Extract the [X, Y] coordinate from the center of the cell holding the provided text.  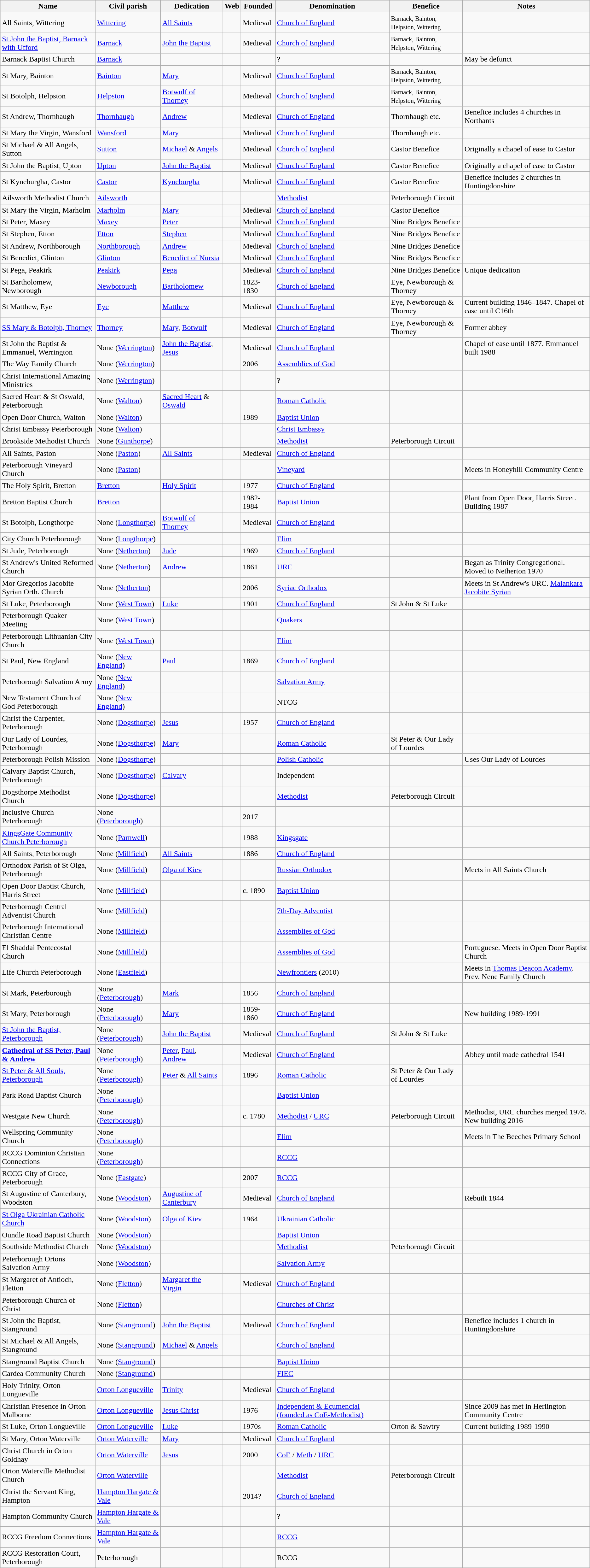
Thornhaugh [128, 117]
Notes [526, 6]
Castor [128, 182]
St Peter & All Souls, Peterborough [48, 1075]
Paul [192, 661]
Peter [192, 222]
Meets in Honeyhill Community Centre [526, 469]
1896 [258, 1075]
St Stephen, Etton [48, 234]
St Luke, Orton Longueville [48, 1427]
Newfrontiers (2010) [332, 972]
Christ Church in Orton Goldhay [48, 1455]
2007 [258, 1178]
New building 1989-1991 [526, 1013]
St Andrew, Thornhaugh [48, 117]
St John the Baptist, Barnack with Ufford [48, 43]
Peterborough Ortons Salvation Army [48, 1263]
Peterborough Central Adventist Church [48, 911]
St Margaret of Antioch, Fletton [48, 1284]
Life Church Peterborough [48, 972]
Peterborough Lithuanian City Church [48, 640]
Maxey [128, 222]
Bretton Baptist Church [48, 502]
Benefice includes 4 churches in Northants [526, 117]
St Mary, Peterborough [48, 1013]
Park Road Baptist Church [48, 1096]
The Holy Spirit, Bretton [48, 486]
Peterborough Polish Mission [48, 760]
Stephen [192, 234]
St Mary, Orton Waterville [48, 1439]
St Bartholomew, Newborough [48, 286]
Chapel of ease until 1877. Emmanuel built 1988 [526, 348]
Sutton [128, 149]
Portuguese. Meets in Open Door Baptist Church [526, 952]
Ukrainian Catholic [332, 1219]
FIEC [332, 1374]
2014? [258, 1496]
Stanground Baptist Church [48, 1362]
Orton & Sawtry [426, 1427]
1886 [258, 854]
St Pega, Peakirk [48, 270]
Christ Embassy [332, 429]
St Botolph, Longthorpe [48, 522]
RCCG Dominion Christian Connections [48, 1157]
Christian Presence in Orton Malborne [48, 1411]
None (Eastfield) [128, 972]
1988 [258, 837]
Westgate New Church [48, 1116]
Peterborough Church of Christ [48, 1304]
Peter & All Saints [192, 1075]
Southside Methodist Church [48, 1247]
Bartholomew [192, 286]
Wittering [128, 23]
Holy Spirit [192, 486]
St Botolph, Helpston [48, 96]
Wansford [128, 133]
Ailsworth [128, 198]
St Peter, Maxey [48, 222]
St Olga Ukrainian Catholic Church [48, 1219]
Christ Embassy Peterborough [48, 429]
St Andrew's United Reformed Church [48, 567]
Independent [332, 776]
RCCG Freedom Connections [48, 1537]
Benefice [426, 6]
New Testament Church of God Peterborough [48, 702]
Bainton [128, 76]
Christ the Carpenter, Peterborough [48, 722]
Civil parish [128, 6]
Dedication [192, 6]
Etton [128, 234]
1901 [258, 604]
St Luke, Peterborough [48, 604]
None (Parnwell) [128, 837]
SS Mary & Botolph, Thorney [48, 327]
Methodist, URC churches merged 1978. New building 2016 [526, 1116]
1957 [258, 722]
Peterborough Salvation Army [48, 681]
Oundle Road Baptist Church [48, 1235]
URC [332, 567]
St John the Baptist & Emmanuel, Werrington [48, 348]
St Matthew, Eye [48, 307]
1969 [258, 551]
Peakirk [128, 270]
1869 [258, 661]
Eye [128, 307]
Sacred Heart & St Oswald, Peterborough [48, 401]
Independent & Ecumencial (founded as CoE-Methodist) [332, 1411]
Christ the Servant King, Hampton [48, 1496]
Northborough [128, 246]
Churches of Christ [332, 1304]
Margaret the Virgin [192, 1284]
Calvary [192, 776]
Kingsgate [332, 837]
St Augustine of Canterbury, Woodston [48, 1198]
Orthodox Parish of St Olga, Peterborough [48, 870]
John the Baptist, Jesus [192, 348]
None (Eastgate) [128, 1178]
St Michael & All Angels, Stanground [48, 1345]
El Shaddai Pentecostal Church [48, 952]
St Jude, Peterborough [48, 551]
Polish Catholic [332, 760]
Cardea Community Church [48, 1374]
Abbey until made cathedral 1541 [526, 1054]
1856 [258, 993]
Russian Orthodox [332, 870]
St Andrew, Northborough [48, 246]
St John the Baptist, Stanground [48, 1325]
Trinity [192, 1390]
Peter, Paul, Andrew [192, 1054]
St Mary the Virgin, Wansford [48, 133]
Former abbey [526, 327]
St Paul, New England [48, 661]
None (Gunthorpe) [128, 441]
May be defunct [526, 59]
RCCG Restoration Court, Peterborough [48, 1558]
St Mary the Virgin, Marholm [48, 210]
Mary, Botwulf [192, 327]
Peterborough Vineyard Church [48, 469]
Wellspring Community Church [48, 1137]
All Saints, Paston [48, 453]
Meets in All Saints Church [526, 870]
Pega [192, 270]
Matthew [192, 307]
All Saints, Wittering [48, 23]
KingsGate Community Church Peterborough [48, 837]
St Mary, Bainton [48, 76]
Our Lady of Lourdes, Peterborough [48, 743]
Vineyard [332, 469]
Jude [192, 551]
Barnack Baptist Church [48, 59]
Current building 1846–1847. Chapel of ease until C16th [526, 307]
Inclusive Church Peterborough [48, 817]
City Church Peterborough [48, 539]
Upton [128, 165]
1970s [258, 1427]
2017 [258, 817]
Denomination [332, 6]
Brookside Methodist Church [48, 441]
1964 [258, 1219]
c. 1780 [258, 1116]
Unique dedication [526, 270]
Ailsworth Methodist Church [48, 198]
Benedict of Nursia [192, 258]
St Benedict, Glinton [48, 258]
Calvary Baptist Church, Peterborough [48, 776]
Peterborough [128, 1558]
All Saints, Peterborough [48, 854]
Glinton [128, 258]
Christ International Amazing Ministries [48, 380]
Sacred Heart & Oswald [192, 401]
Meets in Thomas Deacon Academy. Prev. Nene Family Church [526, 972]
1977 [258, 486]
Open Door Baptist Church, Harris Street [48, 890]
Hampton Community Church [48, 1517]
1982-1984 [258, 502]
Name [48, 6]
1976 [258, 1411]
Mor Gregorios Jacobite Syrian Orth. Church [48, 587]
The Way Family Church [48, 364]
Cathedral of SS Peter, Paul & Andrew [48, 1054]
Meets in St Andrew's URC. Malankara Jacobite Syrian [526, 587]
CoE / Meth / URC [332, 1455]
Augustine of Canterbury [192, 1198]
Founded [258, 6]
St John the Baptist, Upton [48, 165]
RCCG City of Grace, Peterborough [48, 1178]
Helpston [128, 96]
1823-1830 [258, 286]
Kyneburgha [192, 182]
St Mark, Peterborough [48, 993]
1859-1860 [258, 1013]
Thorney [128, 327]
St Michael & All Angels, Sutton [48, 149]
Current building 1989-1990 [526, 1427]
Since 2009 has met in Herlington Community Centre [526, 1411]
Holy Trinity, Orton Longueville [48, 1390]
Meets in The Beeches Primary School [526, 1137]
Began as Trinity Congregational. Moved to Netherton 1970 [526, 567]
Dogsthorpe Methodist Church [48, 796]
St John the Baptist, Peterborough [48, 1034]
Rebuilt 1844 [526, 1198]
c. 1890 [258, 890]
Quakers [332, 620]
Syriac Orthodox [332, 587]
Newborough [128, 286]
7th-Day Adventist [332, 911]
Open Door Church, Walton [48, 417]
Marholm [128, 210]
Mark [192, 993]
Methodist / URC [332, 1116]
Plant from Open Door, Harris Street. Building 1987 [526, 502]
Benefice includes 2 churches in Huntingdonshire [526, 182]
1989 [258, 417]
Benefice includes 1 church in Huntingdonshire [526, 1325]
Peterborough International Christian Centre [48, 931]
Orton Waterville Methodist Church [48, 1476]
Uses Our Lady of Lourdes [526, 760]
1861 [258, 567]
Peterborough Quaker Meeting [48, 620]
2000 [258, 1455]
Jesus Christ [192, 1411]
Web [232, 6]
NTCG [332, 702]
St Kyneburgha, Castor [48, 182]
